Search for the cell housing the specified text and yield its [X, Y] center coordinate. 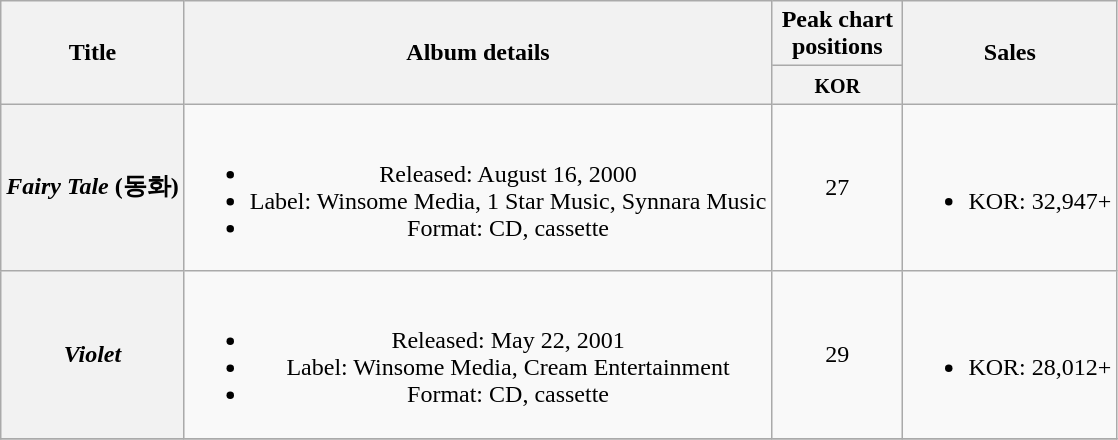
29 [838, 354]
Fairy Tale (동화) [92, 188]
Album details [478, 52]
Sales [1010, 52]
KOR [838, 85]
KOR: 28,012+ [1010, 354]
Title [92, 52]
KOR: 32,947+ [1010, 188]
Peak chart positions [838, 34]
27 [838, 188]
Released: May 22, 2001Label: Winsome Media, Cream EntertainmentFormat: CD, cassette [478, 354]
Released: August 16, 2000Label: Winsome Media, 1 Star Music, Synnara MusicFormat: CD, cassette [478, 188]
Violet [92, 354]
